Return (x, y) of the center of cell containing provided text 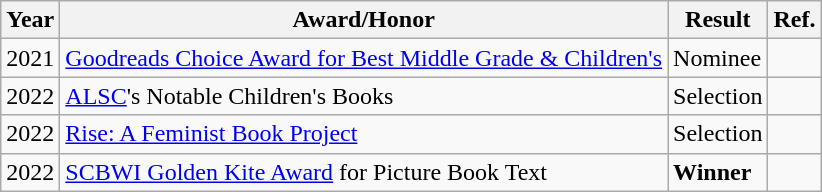
Award/Honor (364, 20)
Ref. (794, 20)
Year (30, 20)
Result (718, 20)
SCBWI Golden Kite Award for Picture Book Text (364, 172)
2021 (30, 58)
Winner (718, 172)
Goodreads Choice Award for Best Middle Grade & Children's (364, 58)
Rise: A Feminist Book Project (364, 134)
ALSC's Notable Children's Books (364, 96)
Nominee (718, 58)
